Output the (x, y) coordinate of the center of the cell containing the given text.  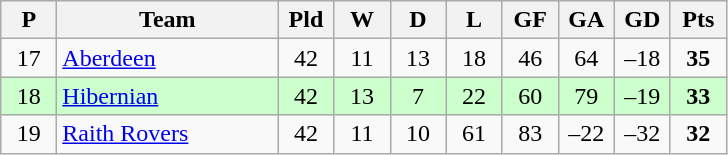
L (474, 20)
19 (29, 134)
Team (168, 20)
17 (29, 58)
79 (586, 96)
GD (642, 20)
32 (698, 134)
60 (530, 96)
–32 (642, 134)
Aberdeen (168, 58)
Hibernian (168, 96)
–22 (586, 134)
35 (698, 58)
61 (474, 134)
10 (418, 134)
33 (698, 96)
Raith Rovers (168, 134)
64 (586, 58)
W (362, 20)
–19 (642, 96)
GF (530, 20)
GA (586, 20)
7 (418, 96)
D (418, 20)
Pts (698, 20)
22 (474, 96)
P (29, 20)
46 (530, 58)
–18 (642, 58)
83 (530, 134)
Pld (306, 20)
